Identify which cell holds the provided text, then report its (x, y) central coordinate. 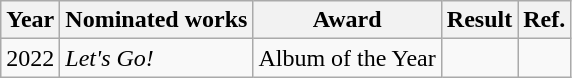
Let's Go! (156, 58)
Year (30, 20)
Album of the Year (347, 58)
Result (479, 20)
Nominated works (156, 20)
2022 (30, 58)
Ref. (544, 20)
Award (347, 20)
